For the text-containing cell, return its midpoint in (x, y) coordinate format. 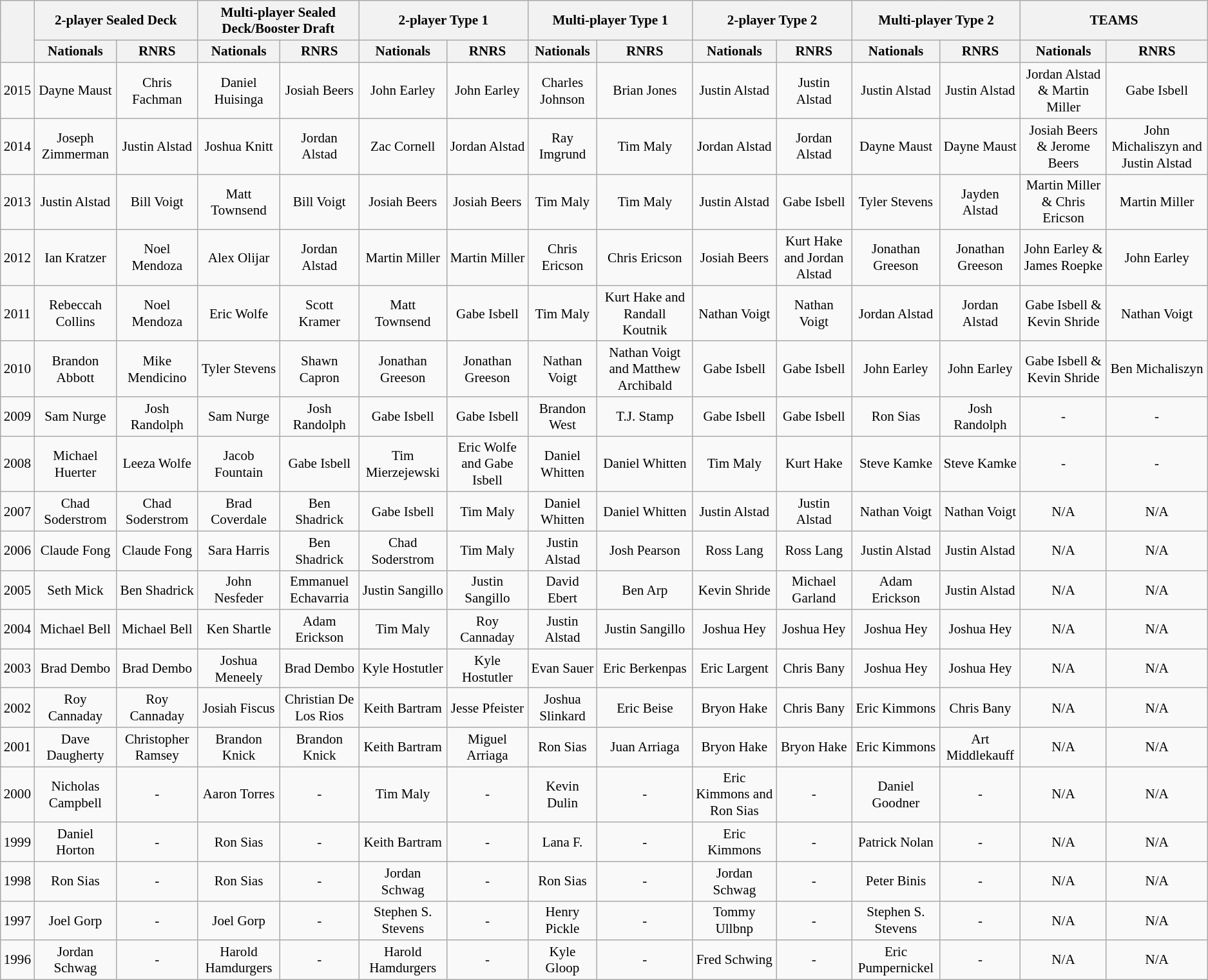
2004 (17, 629)
Michael Garland (814, 590)
2-player Type 2 (772, 21)
Ian Kratzer (75, 258)
Nicholas Campbell (75, 794)
Josiah Fiscus (239, 707)
Michael Huerter (75, 464)
Aaron Torres (239, 794)
Miguel Arriaga (487, 747)
Emmanuel Echavarria (320, 590)
2011 (17, 313)
Kyle Gloop (562, 960)
Daniel Huisinga (239, 90)
Eric Beise (646, 707)
Shawn Capron (320, 369)
Josiah Beers & Jerome Beers (1063, 146)
Martin Miller & Chris Ericson (1063, 202)
Scott Kramer (320, 313)
Daniel Horton (75, 841)
Jacob Fountain (239, 464)
John Earley & James Roepke (1063, 258)
Joseph Zimmerman (75, 146)
2006 (17, 550)
Brandon West (562, 416)
John Nesfeder (239, 590)
Jordan Alstad & Martin Miller (1063, 90)
Nathan Voigt and Matthew Archibald (646, 369)
Josh Pearson (646, 550)
Seth Mick (75, 590)
Eric Wolfe and Gabe Isbell (487, 464)
Kurt Hake (814, 464)
Kevin Shride (734, 590)
Multi-player Type 2 (936, 21)
Peter Binis (896, 881)
2008 (17, 464)
Alex Olijar (239, 258)
Ken Shartle (239, 629)
Henry Pickle (562, 920)
Multi-player Sealed Deck/Booster Draft (278, 21)
T.J. Stamp (646, 416)
Christian De Los Rios (320, 707)
2015 (17, 90)
Eric Pumpernickel (896, 960)
Dave Daugherty (75, 747)
Tommy Ullbnp (734, 920)
Christopher Ramsey (157, 747)
2007 (17, 512)
1999 (17, 841)
2010 (17, 369)
Mike Mendicino (157, 369)
1997 (17, 920)
Charles Johnson (562, 90)
2002 (17, 707)
1996 (17, 960)
2009 (17, 416)
Joshua Slinkard (562, 707)
Ray Imgrund (562, 146)
Eric Largent (734, 669)
TEAMS (1114, 21)
Multi-player Type 1 (610, 21)
Joshua Meneely (239, 669)
Kevin Dulin (562, 794)
Jesse Pfeister (487, 707)
Juan Arriaga (646, 747)
Brandon Abbott (75, 369)
Brad Coverdale (239, 512)
2-player Type 1 (443, 21)
Patrick Nolan (896, 841)
2000 (17, 794)
Jayden Alstad (981, 202)
David Ebert (562, 590)
Lana F. (562, 841)
Joshua Knitt (239, 146)
Evan Sauer (562, 669)
2013 (17, 202)
Rebeccah Collins (75, 313)
Eric Kimmons and Ron Sias (734, 794)
2001 (17, 747)
Daniel Goodner (896, 794)
2-player Sealed Deck (116, 21)
2012 (17, 258)
Eric Wolfe (239, 313)
Ben Michaliszyn (1157, 369)
John Michaliszyn and Justin Alstad (1157, 146)
2005 (17, 590)
Ben Arp (646, 590)
Eric Berkenpas (646, 669)
2014 (17, 146)
Fred Schwing (734, 960)
Zac Cornell (403, 146)
1998 (17, 881)
Kurt Hake and Jordan Alstad (814, 258)
Sara Harris (239, 550)
Art Middlekauff (981, 747)
2003 (17, 669)
Leeza Wolfe (157, 464)
Chris Fachman (157, 90)
Kurt Hake and Randall Koutnik (646, 313)
Brian Jones (646, 90)
Tim Mierzejewski (403, 464)
